Capture the cell that displays the provided text and extract its [X, Y] central coordinate. 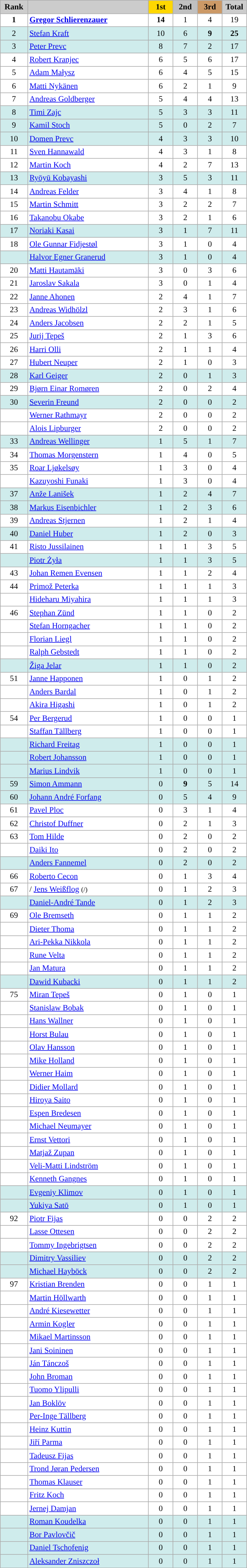
Thomas Morgenstern [88, 455]
Pavel Ploc [88, 810]
Adam Małysz [88, 73]
97 [14, 1284]
Halvor Egner Granerud [88, 257]
Severin Freund [88, 402]
Lasse Ottesen [88, 1232]
51 [14, 679]
Michael Hayböck [88, 1271]
Robert Johansson [88, 757]
/ Jens Weißflog (/) [88, 889]
Stanislaw Bobak [88, 1008]
Kazuyoshi Funaki [88, 481]
Tommy Ingebrigtsen [88, 1245]
Piotr Fijas [88, 1219]
Olav Hansson [88, 1047]
Mikael Martinsson [88, 1337]
22 [14, 297]
61 [14, 810]
Ralph Gebstedt [88, 652]
Per Bergerud [88, 718]
63 [14, 837]
35 [14, 468]
67 [14, 889]
Daniel Huber [88, 533]
Jaroslav Sakala [88, 283]
Matjaž Zupan [88, 1153]
Sven Hannawald [88, 152]
Daniel-André Tande [88, 903]
3rd [210, 7]
Stefan Kraft [88, 33]
20 [14, 270]
Christof Duffner [88, 823]
66 [14, 876]
Stephan Zünd [88, 613]
Michael Neumayer [88, 1126]
34 [14, 455]
Simon Ammann [88, 784]
Tom Hilde [88, 837]
Ryōyū Kobayashi [88, 178]
Rune Velta [88, 955]
Andreas Stjernen [88, 521]
1st [161, 7]
19 [235, 20]
Stefan Horngacher [88, 626]
Espen Bredesen [88, 1113]
Hubert Neuper [88, 363]
Jiří Parma [88, 1442]
André Kiesewetter [88, 1311]
John Broman [88, 1376]
Ernst Vettori [88, 1140]
Anže Lanišek [88, 494]
39 [14, 521]
27 [14, 363]
38 [14, 507]
37 [14, 494]
Marius Lindvik [88, 771]
60 [14, 797]
Richard Freitag [88, 744]
Roar Ljøkelsøy [88, 468]
41 [14, 547]
Žiga Jelar [88, 665]
28 [14, 376]
46 [14, 613]
Hans Wallner [88, 1021]
Ari-Pekka Nikkola [88, 942]
Roman Koudelka [88, 1522]
24 [14, 323]
Daiki Ito [88, 850]
16 [14, 217]
92 [14, 1219]
Andreas Felder [88, 191]
Didier Mollard [88, 1087]
Dimitry Vassiliev [88, 1258]
18 [14, 244]
29 [14, 389]
Akira Higashi [88, 705]
Noriaki Kasai [88, 231]
Trond Jøran Pedersen [88, 1469]
Tadeusz Fijas [88, 1456]
26 [14, 349]
30 [14, 402]
Janne Ahonen [88, 297]
Jan Matura [88, 968]
Risto Jussilainen [88, 547]
2nd [185, 7]
Janne Happonen [88, 679]
54 [14, 718]
Hiroya Saito [88, 1100]
Aleksander Zniszczoł [88, 1561]
Andreas Wellinger [88, 441]
Fritz Koch [88, 1495]
Daniel Tschofenig [88, 1548]
Florian Liegl [88, 639]
Jernej Damjan [88, 1508]
44 [14, 587]
Werner Haim [88, 1074]
33 [14, 441]
Veli-Matti Lindström [88, 1166]
Ján Tánczoš [88, 1364]
Robert Kranjec [88, 60]
23 [14, 310]
21 [14, 283]
Per-Inge Tällberg [88, 1416]
Bjørn Einar Romøren [88, 389]
Armin Kogler [88, 1324]
Ole Bremseth [88, 916]
Tuomo Ylipulli [88, 1390]
Martin Koch [88, 165]
Dieter Thoma [88, 929]
Kenneth Gangnes [88, 1179]
Roberto Cecon [88, 876]
Matti Nykänen [88, 86]
Domen Prevc [88, 139]
Jan Boklöv [88, 1403]
12 [14, 165]
Miran Tepeš [88, 995]
Anders Bardal [88, 692]
Horst Bulau [88, 1034]
Timi Zajc [88, 112]
Dawid Kubacki [88, 981]
59 [14, 784]
40 [14, 533]
Gregor Schlierenzauer [88, 20]
Evgeniy Klimov [88, 1192]
Heinz Kuttin [88, 1429]
Johann André Forfang [88, 797]
Thomas Klauser [88, 1482]
Anders Jacobsen [88, 323]
Ole Gunnar Fidjestøl [88, 244]
Alois Lipburger [88, 428]
75 [14, 995]
Markus Eisenbichler [88, 507]
Bor Pavlovčič [88, 1535]
Rank [14, 7]
Yukiya Satō [88, 1205]
Jani Soininen [88, 1350]
Staffan Tällberg [88, 731]
69 [14, 916]
Takanobu Okabe [88, 217]
Andreas Goldberger [88, 99]
Total [235, 7]
Karl Geiger [88, 376]
Martin Schmitt [88, 204]
Werner Rathmayr [88, 415]
Johan Remen Evensen [88, 573]
Martin Höllwarth [88, 1298]
Matti Hautamäki [88, 270]
Harri Olli [88, 349]
Hideharu Miyahira [88, 599]
Anders Fannemel [88, 863]
43 [14, 573]
Piotr Żyła [88, 560]
Peter Prevc [88, 46]
Andreas Widhölzl [88, 310]
62 [14, 823]
Jurij Tepeš [88, 336]
Primož Peterka [88, 587]
Kamil Stoch [88, 125]
Mike Holland [88, 1060]
Kristian Brenden [88, 1284]
